Output the [X, Y] coordinate of the center of the cell containing the given text.  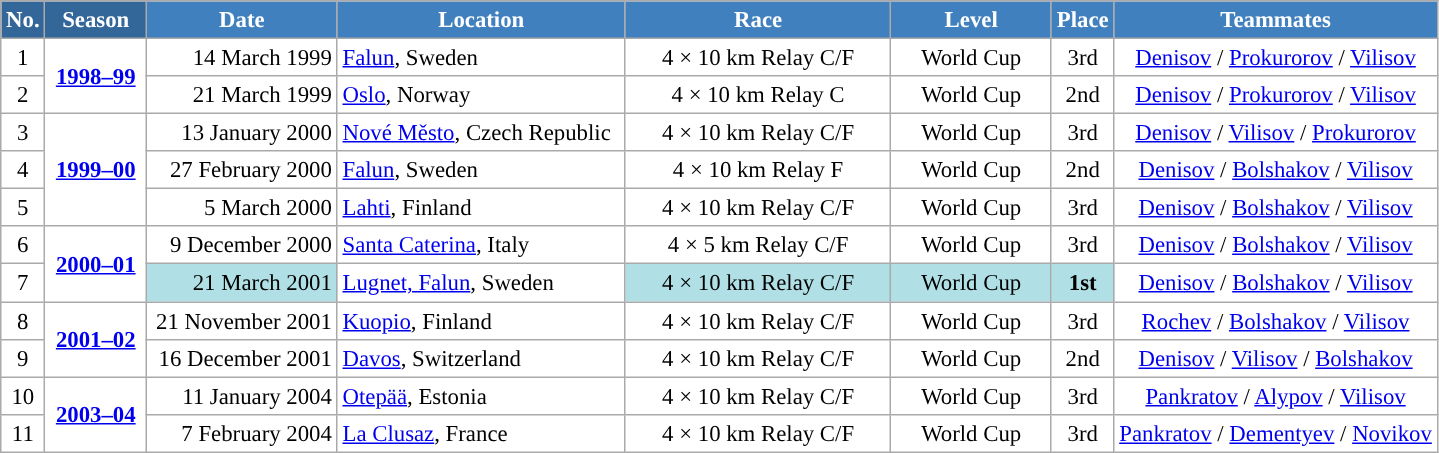
Date [242, 20]
Place [1082, 20]
13 January 2000 [242, 133]
21 March 1999 [242, 95]
8 [23, 321]
Pankratov / Alypov / Vilisov [1276, 396]
5 March 2000 [242, 208]
7 [23, 283]
3 [23, 133]
Oslo, Norway [481, 95]
11 [23, 433]
Race [758, 20]
Santa Caterina, Italy [481, 245]
4 × 10 km Relay C [758, 95]
7 February 2004 [242, 433]
9 [23, 358]
Lahti, Finland [481, 208]
6 [23, 245]
Denisov / Vilisov / Prokurorov [1276, 133]
Otepää, Estonia [481, 396]
9 December 2000 [242, 245]
Kuopio, Finland [481, 321]
14 March 1999 [242, 58]
No. [23, 20]
21 November 2001 [242, 321]
Denisov / Vilisov / Bolshakov [1276, 358]
1 [23, 58]
21 March 2001 [242, 283]
2003–04 [96, 414]
Location [481, 20]
2000–01 [96, 264]
Davos, Switzerland [481, 358]
Level [972, 20]
11 January 2004 [242, 396]
Season [96, 20]
Pankratov / Dementyev / Novikov [1276, 433]
1st [1082, 283]
4 × 5 km Relay C/F [758, 245]
Lugnet, Falun, Sweden [481, 283]
27 February 2000 [242, 170]
16 December 2001 [242, 358]
2 [23, 95]
1998–99 [96, 76]
Nové Město, Czech Republic [481, 133]
2001–02 [96, 340]
4 × 10 km Relay F [758, 170]
1999–00 [96, 170]
4 [23, 170]
Teammates [1276, 20]
10 [23, 396]
La Clusaz, France [481, 433]
5 [23, 208]
Rochev / Bolshakov / Vilisov [1276, 321]
